Return (X, Y) of the center of cell containing provided text 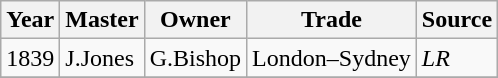
G.Bishop (195, 58)
London–Sydney (332, 58)
Source (456, 20)
Year (30, 20)
J.Jones (102, 58)
1839 (30, 58)
Trade (332, 20)
Owner (195, 20)
Master (102, 20)
LR (456, 58)
